Identify which cell holds the provided text, then report its (x, y) central coordinate. 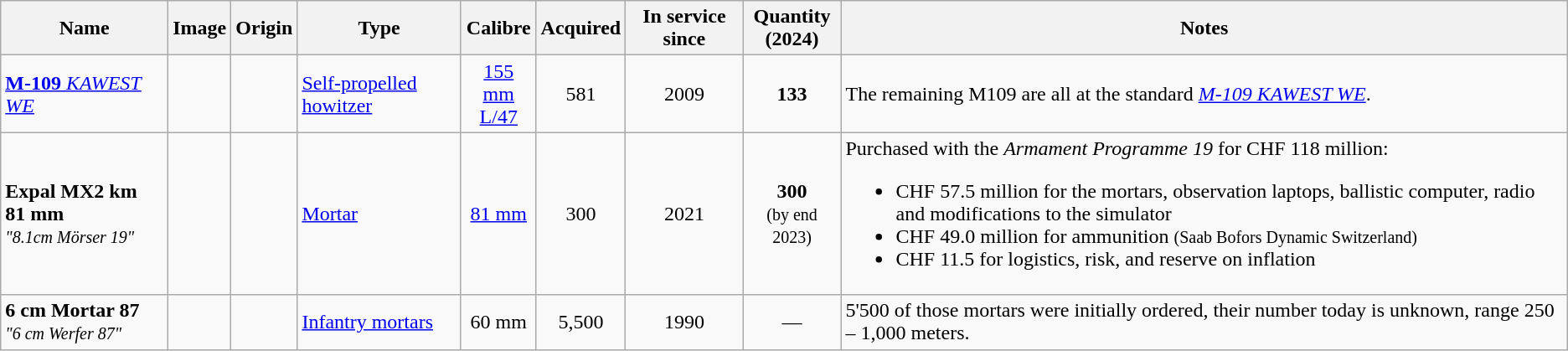
5'500 of those mortars were initially ordered, their number today is unknown, range 250 – 1,000 meters. (1204, 322)
Calibre (498, 28)
Quantity(2024) (792, 28)
Expal MX2 km 81 mm"8.1cm Mörser 19" (85, 214)
81 mm (498, 214)
Acquired (581, 28)
300 (581, 214)
In service since (684, 28)
M-109 KAWEST WE (85, 94)
581 (581, 94)
The remaining M109 are all at the standard M-109 KAWEST WE. (1204, 94)
Notes (1204, 28)
Origin (265, 28)
— (792, 322)
5,500 (581, 322)
Image (199, 28)
Infantry mortars (379, 322)
Type (379, 28)
Name (85, 28)
2021 (684, 214)
Mortar (379, 214)
133 (792, 94)
Self-propelled howitzer (379, 94)
1990 (684, 322)
2009 (684, 94)
6 cm Mortar 87"6 cm Werfer 87" (85, 322)
300(by end 2023) (792, 214)
155 mm L/47 (498, 94)
60 mm (498, 322)
